Locate the cell with the specified text and output its (X, Y) center coordinate. 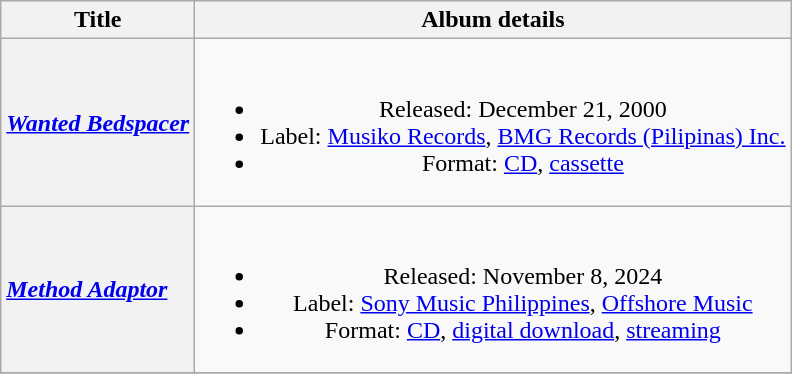
Method Adaptor (98, 290)
Released: December 21, 2000Label: Musiko Records, BMG Records (Pilipinas) Inc.Format: CD, cassette (493, 122)
Album details (493, 20)
Wanted Bedspacer (98, 122)
Released: November 8, 2024Label: Sony Music Philippines, Offshore MusicFormat: CD, digital download, streaming (493, 290)
Title (98, 20)
